Output the [X, Y] coordinate of the center of the cell containing the given text.  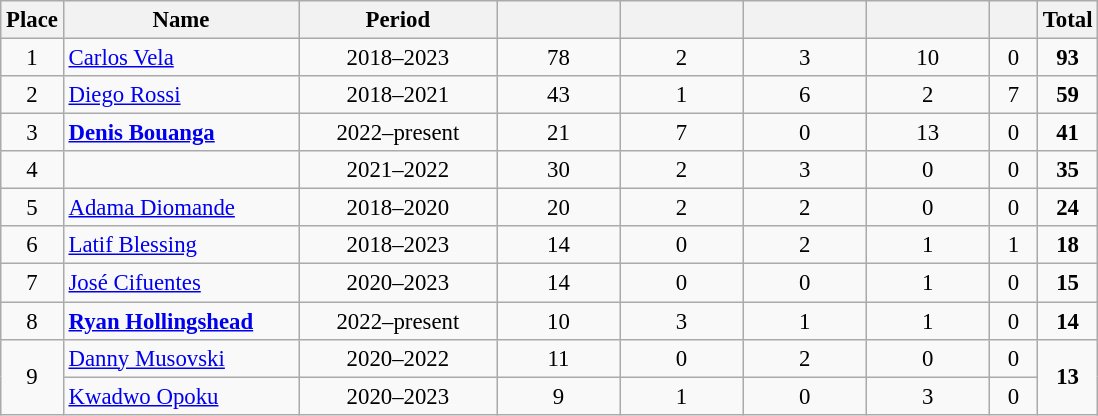
2018–2021 [398, 95]
Carlos Vela [181, 58]
35 [1067, 170]
Danny Musovski [181, 358]
20 [558, 208]
Adama Diomande [181, 208]
Latif Blessing [181, 245]
5 [32, 208]
Name [181, 20]
Ryan Hollingshead [181, 321]
Kwadwo Opoku [181, 396]
24 [1067, 208]
93 [1067, 58]
2021–2022 [398, 170]
8 [32, 321]
43 [558, 95]
Total [1067, 20]
Place [32, 20]
21 [558, 133]
Diego Rossi [181, 95]
Period [398, 20]
2020–2022 [398, 358]
2018–2020 [398, 208]
4 [32, 170]
18 [1067, 245]
78 [558, 58]
59 [1067, 95]
11 [558, 358]
Denis Bouanga [181, 133]
41 [1067, 133]
15 [1067, 283]
30 [558, 170]
José Cifuentes [181, 283]
